Pinpoint the cell where the given text exists, returning its [x, y] midpoint coordinate. 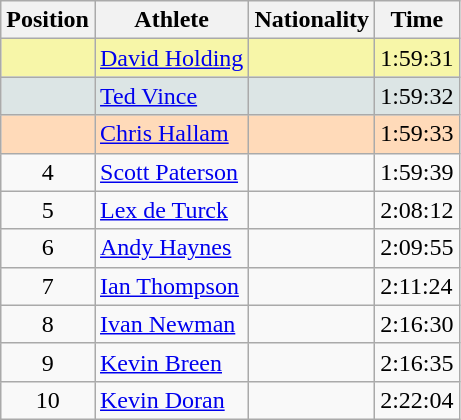
Scott Paterson [171, 172]
10 [48, 400]
2:09:55 [417, 248]
Chris Hallam [171, 134]
Andy Haynes [171, 248]
8 [48, 324]
2:16:30 [417, 324]
2:08:12 [417, 210]
David Holding [171, 58]
9 [48, 362]
Kevin Breen [171, 362]
1:59:31 [417, 58]
Position [48, 20]
1:59:33 [417, 134]
2:22:04 [417, 400]
Nationality [312, 20]
1:59:39 [417, 172]
6 [48, 248]
Ivan Newman [171, 324]
Ian Thompson [171, 286]
5 [48, 210]
Athlete [171, 20]
2:11:24 [417, 286]
Time [417, 20]
1:59:32 [417, 96]
Ted Vince [171, 96]
4 [48, 172]
Lex de Turck [171, 210]
2:16:35 [417, 362]
7 [48, 286]
Kevin Doran [171, 400]
